Output the [X, Y] coordinate of the center of the cell containing the given text.  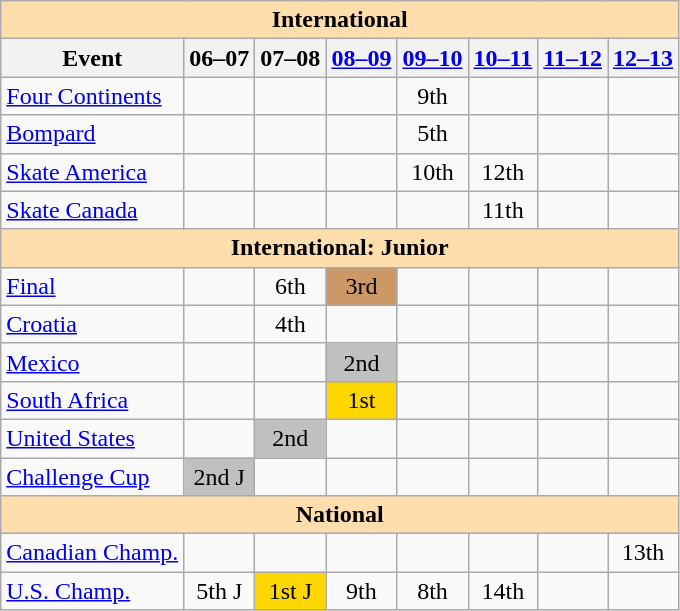
5th J [220, 591]
International [340, 20]
11th [503, 210]
National [340, 515]
Final [92, 286]
08–09 [362, 58]
12th [503, 172]
4th [290, 324]
09–10 [432, 58]
Four Continents [92, 96]
5th [432, 134]
Croatia [92, 324]
United States [92, 438]
06–07 [220, 58]
South Africa [92, 400]
12–13 [644, 58]
14th [503, 591]
10th [432, 172]
2nd J [220, 477]
U.S. Champ. [92, 591]
Skate Canada [92, 210]
Bompard [92, 134]
Event [92, 58]
3rd [362, 286]
Mexico [92, 362]
07–08 [290, 58]
International: Junior [340, 248]
6th [290, 286]
10–11 [503, 58]
Canadian Champ. [92, 553]
8th [432, 591]
Challenge Cup [92, 477]
Skate America [92, 172]
1st [362, 400]
13th [644, 553]
11–12 [573, 58]
1st J [290, 591]
